Capture the cell that displays the provided text and extract its [x, y] central coordinate. 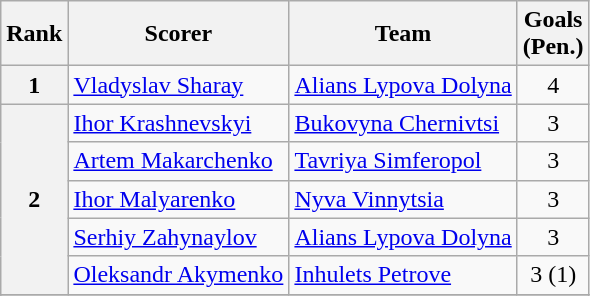
Artem Makarchenko [178, 161]
Goals(Pen.) [553, 34]
Tavriya Simferopol [403, 161]
Scorer [178, 34]
3 (1) [553, 275]
Nyva Vinnytsia [403, 199]
Inhulets Petrove [403, 275]
Oleksandr Akymenko [178, 275]
Rank [34, 34]
Serhiy Zahynaylov [178, 237]
Ihor Krashnevskyi [178, 123]
Bukovyna Chernivtsi [403, 123]
Vladyslav Sharay [178, 85]
1 [34, 85]
2 [34, 199]
Team [403, 34]
Ihor Malyarenko [178, 199]
4 [553, 85]
